Scan for the cell matching the given text and deliver its [x, y] coordinate at center. 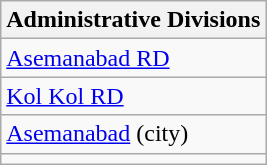
Kol Kol RD [134, 96]
Asemanabad (city) [134, 134]
Asemanabad RD [134, 58]
Administrative Divisions [134, 20]
